Extract the [X, Y] coordinate from the center of the cell holding the provided text.  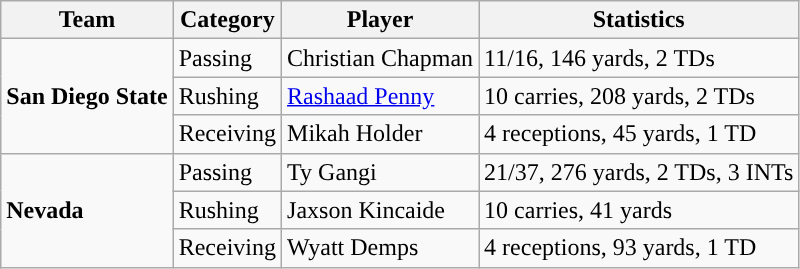
San Diego State [87, 96]
4 receptions, 93 yards, 1 TD [639, 248]
Jaxson Kincaide [380, 210]
4 receptions, 45 yards, 1 TD [639, 134]
Christian Chapman [380, 58]
Ty Gangi [380, 172]
Statistics [639, 20]
Wyatt Demps [380, 248]
11/16, 146 yards, 2 TDs [639, 58]
Team [87, 20]
Category [227, 20]
Player [380, 20]
10 carries, 41 yards [639, 210]
Rashaad Penny [380, 96]
Nevada [87, 210]
10 carries, 208 yards, 2 TDs [639, 96]
21/37, 276 yards, 2 TDs, 3 INTs [639, 172]
Mikah Holder [380, 134]
